Search for the cell housing the specified text and yield its (X, Y) center coordinate. 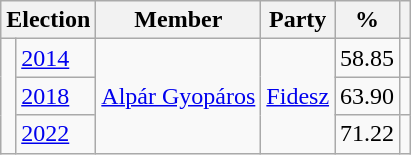
Party (298, 20)
2018 (56, 96)
Fidesz (298, 96)
Election (48, 20)
2014 (56, 58)
71.22 (368, 134)
63.90 (368, 96)
2022 (56, 134)
% (368, 20)
Alpár Gyopáros (178, 96)
Member (178, 20)
58.85 (368, 58)
